Detect which cell encompasses the target text, then output its (X, Y) center coordinate. 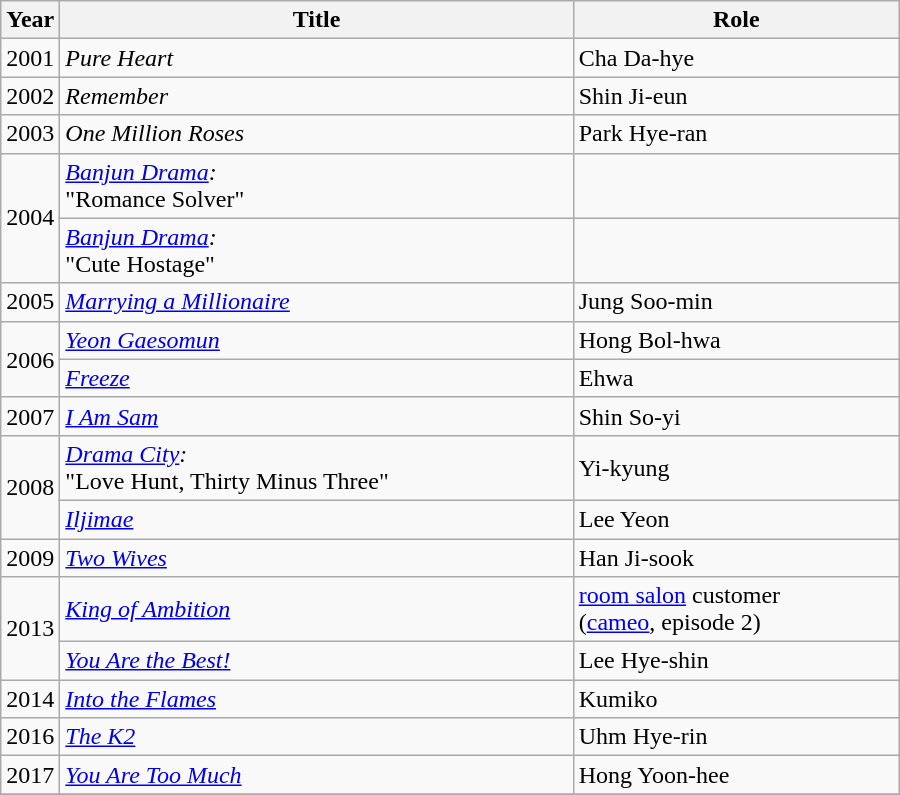
King of Ambition (316, 610)
You Are the Best! (316, 661)
2001 (30, 58)
Kumiko (736, 699)
Banjun Drama:"Romance Solver" (316, 186)
Shin Ji-eun (736, 96)
Han Ji-sook (736, 557)
2008 (30, 486)
Shin So-yi (736, 416)
Title (316, 20)
2005 (30, 302)
2017 (30, 775)
You Are Too Much (316, 775)
Hong Bol-hwa (736, 340)
Yeon Gaesomun (316, 340)
Year (30, 20)
Pure Heart (316, 58)
Uhm Hye-rin (736, 737)
Marrying a Millionaire (316, 302)
2006 (30, 359)
2016 (30, 737)
Cha Da-hye (736, 58)
Hong Yoon-hee (736, 775)
Role (736, 20)
Jung Soo-min (736, 302)
Lee Hye-shin (736, 661)
Yi-kyung (736, 468)
Into the Flames (316, 699)
2007 (30, 416)
Lee Yeon (736, 519)
Park Hye-ran (736, 134)
Two Wives (316, 557)
2004 (30, 218)
Iljimae (316, 519)
The K2 (316, 737)
2014 (30, 699)
Drama City:"Love Hunt, Thirty Minus Three" (316, 468)
Remember (316, 96)
2009 (30, 557)
One Million Roses (316, 134)
Freeze (316, 378)
room salon customer (cameo, episode 2) (736, 610)
2002 (30, 96)
Banjun Drama:"Cute Hostage" (316, 250)
2013 (30, 628)
Ehwa (736, 378)
I Am Sam (316, 416)
2003 (30, 134)
